Search for the cell housing the specified text and yield its [X, Y] center coordinate. 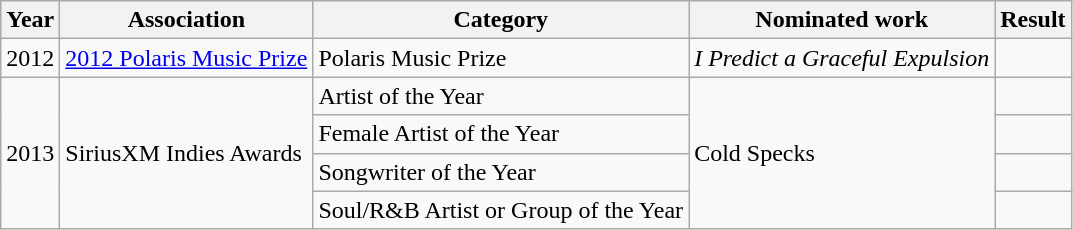
2012 [30, 58]
Year [30, 20]
Songwriter of the Year [501, 172]
I Predict a Graceful Expulsion [842, 58]
Female Artist of the Year [501, 134]
Artist of the Year [501, 96]
Nominated work [842, 20]
SiriusXM Indies Awards [186, 153]
Result [1033, 20]
Cold Specks [842, 153]
2012 Polaris Music Prize [186, 58]
Soul/R&B Artist or Group of the Year [501, 210]
Polaris Music Prize [501, 58]
Association [186, 20]
2013 [30, 153]
Category [501, 20]
